From the cell containing the given text, extract its center point as (x, y) coordinate. 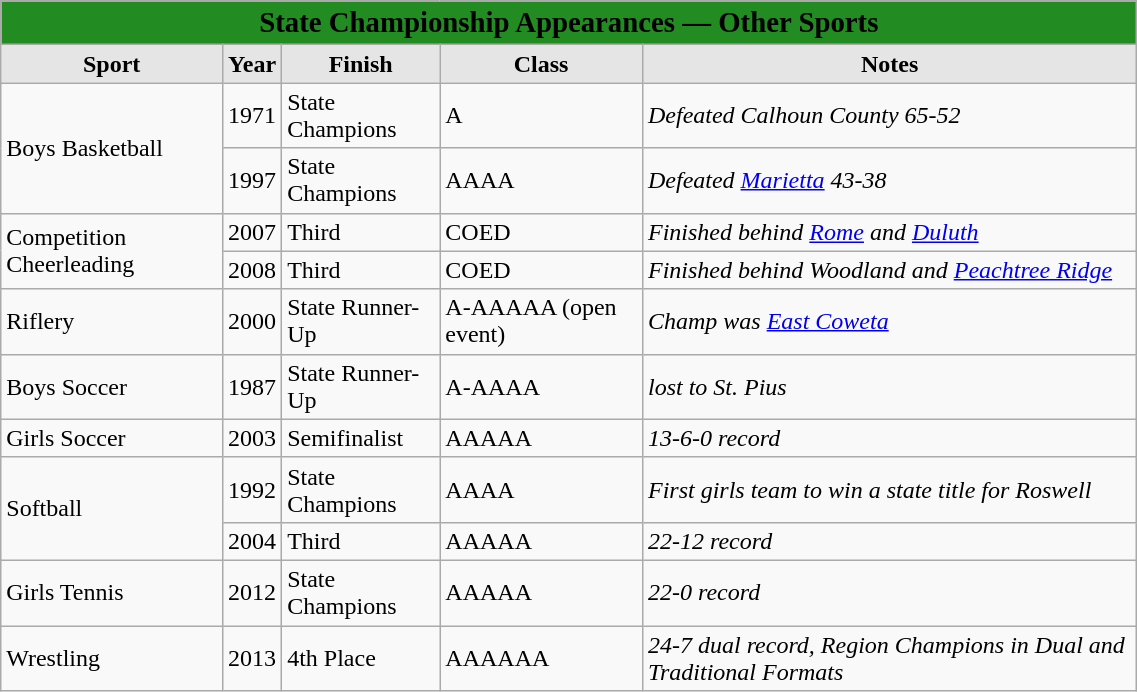
13-6-0 record (889, 438)
4th Place (361, 658)
Defeated Calhoun County 65-52 (889, 116)
Wrestling (112, 658)
Class (542, 64)
AAAAAA (542, 658)
A-AAAAA (open event) (542, 322)
2007 (252, 232)
Sport (112, 64)
Year (252, 64)
Finished behind Rome and Duluth (889, 232)
Girls Tennis (112, 592)
1992 (252, 490)
A-AAAA (542, 386)
Semifinalist (361, 438)
State Championship Appearances — Other Sports (569, 23)
2004 (252, 541)
2000 (252, 322)
Finished behind Woodland and Peachtree Ridge (889, 270)
22-0 record (889, 592)
22-12 record (889, 541)
1997 (252, 180)
1971 (252, 116)
A (542, 116)
Defeated Marietta 43-38 (889, 180)
Softball (112, 508)
Finish (361, 64)
First girls team to win a state title for Roswell (889, 490)
Boys Basketball (112, 148)
Competition Cheerleading (112, 251)
lost to St. Pius (889, 386)
Champ was East Coweta (889, 322)
Girls Soccer (112, 438)
2008 (252, 270)
Riflery (112, 322)
Notes (889, 64)
24-7 dual record, Region Champions in Dual and Traditional Formats (889, 658)
2013 (252, 658)
2003 (252, 438)
1987 (252, 386)
Boys Soccer (112, 386)
2012 (252, 592)
